Detect which cell encompasses the target text, then output its [x, y] center coordinate. 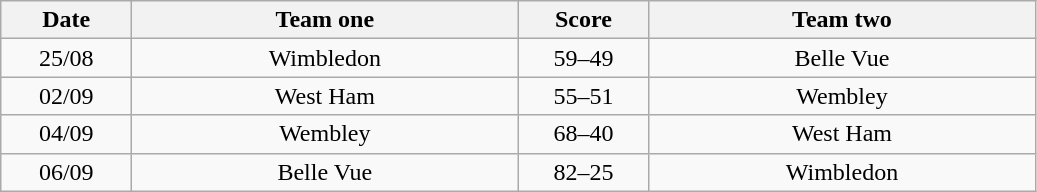
68–40 [584, 134]
25/08 [66, 58]
Team two [842, 20]
Score [584, 20]
Date [66, 20]
06/09 [66, 172]
Team one [325, 20]
02/09 [66, 96]
82–25 [584, 172]
59–49 [584, 58]
04/09 [66, 134]
55–51 [584, 96]
